Search for the cell housing the specified text and yield its [x, y] center coordinate. 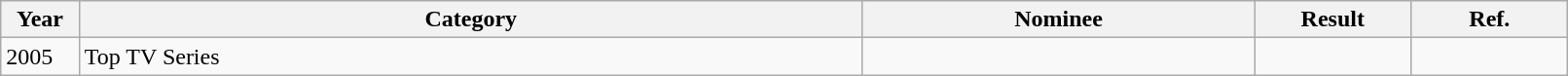
Ref. [1489, 19]
Result [1333, 19]
Nominee [1059, 19]
Category [471, 19]
Top TV Series [471, 57]
2005 [40, 57]
Year [40, 19]
